Find where the given text appears and provide that cell's center as (x, y) coordinate. 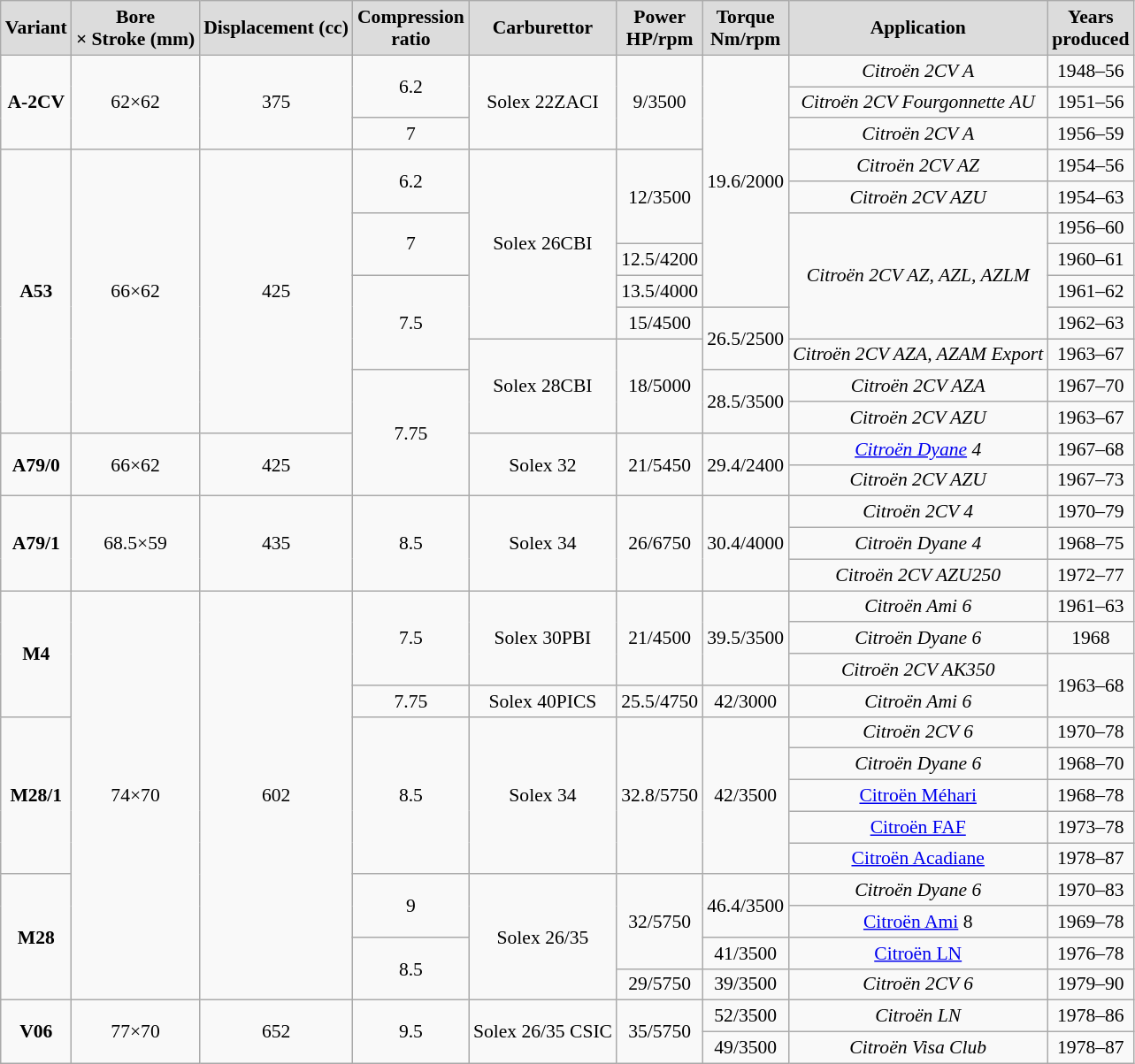
62×62 (135, 103)
Citroën Visa Club (918, 1048)
Solex 30PBI (543, 639)
1970–78 (1090, 732)
35/5750 (660, 1031)
Solex 26CBI (543, 244)
21/4500 (660, 639)
77×70 (135, 1031)
Displacement (cc) (276, 28)
1968–75 (1090, 544)
74×70 (135, 796)
1967–70 (1090, 387)
1960–61 (1090, 260)
Solex 22ZACI (543, 103)
Citroën 2CV AZU250 (918, 575)
Solex 28CBI (543, 386)
1967–73 (1090, 480)
A79/0 (36, 465)
42/3000 (745, 701)
42/3500 (745, 795)
25.5/4750 (660, 701)
1956–60 (1090, 228)
49/3500 (745, 1048)
1979–90 (1090, 984)
21/5450 (660, 465)
41/3500 (745, 953)
602 (276, 796)
A-2CV (36, 103)
1967–68 (1090, 449)
26.5/2500 (745, 338)
Variant (36, 28)
Citroën 2CV AZ, AZL, AZLM (918, 275)
1970–83 (1090, 891)
1976–78 (1090, 953)
1956–59 (1090, 134)
9/3500 (660, 103)
1968 (1090, 639)
Bore× Stroke (mm) (135, 28)
M4 (36, 654)
M28/1 (36, 795)
1970–79 (1090, 512)
1963–68 (1090, 685)
V06 (36, 1031)
M28 (36, 938)
652 (276, 1031)
12/3500 (660, 196)
Application (918, 28)
32/5750 (660, 922)
19.6/2000 (745, 180)
Citroën Acadiane (918, 859)
Compressionratio (410, 28)
Solex 32 (543, 465)
39.5/3500 (745, 639)
Citroën FAF (918, 827)
Yearsproduced (1090, 28)
1968–78 (1090, 796)
29/5750 (660, 984)
Citroën Ami 8 (918, 922)
30.4/4000 (745, 543)
Citroën 2CV AK350 (918, 670)
435 (276, 543)
Solex 40PICS (543, 701)
32.8/5750 (660, 795)
26/6750 (660, 543)
1973–78 (1090, 827)
1954–63 (1090, 197)
1954–56 (1090, 165)
Citroën 2CV AZ (918, 165)
Solex 26/35 CSIC (543, 1031)
68.5×59 (135, 543)
PowerHP/rpm (660, 28)
Citroën 2CV Fourgonnette AU (918, 103)
Citroën 2CV AZA, AZAM Export (918, 355)
Citroën Méhari (918, 796)
12.5/4200 (660, 260)
Citroën 2CV AZA (918, 387)
1961–62 (1090, 292)
13.5/4000 (660, 292)
1948–56 (1090, 71)
A79/1 (36, 543)
15/4500 (660, 323)
1951–56 (1090, 103)
Carburettor (543, 28)
46.4/3500 (745, 906)
1962–63 (1090, 323)
29.4/2400 (745, 465)
TorqueNm/rpm (745, 28)
18/5000 (660, 386)
9 (410, 906)
Solex 26/35 (543, 938)
1968–70 (1090, 764)
Citroën 2CV 4 (918, 512)
1972–77 (1090, 575)
1978–86 (1090, 1016)
28.5/3500 (745, 402)
A53 (36, 292)
39/3500 (745, 984)
52/3500 (745, 1016)
375 (276, 103)
1961–63 (1090, 607)
1969–78 (1090, 922)
9.5 (410, 1031)
